Output the [X, Y] coordinate of the center of the cell containing the given text.  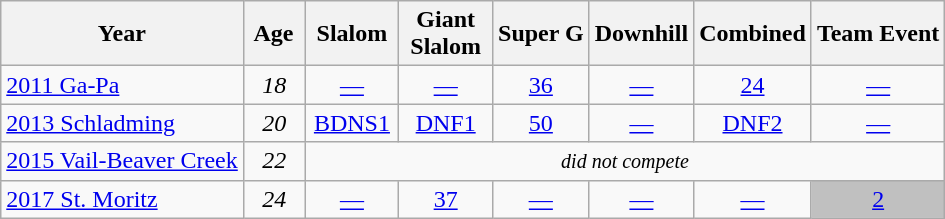
Slalom [352, 34]
50 [542, 123]
2017 St. Moritz [122, 199]
37 [446, 199]
BDNS1 [352, 123]
Year [122, 34]
did not compete [625, 161]
22 [274, 161]
Super G [542, 34]
Combined [753, 34]
DNF1 [446, 123]
Age [274, 34]
Team Event [878, 34]
36 [542, 85]
2 [878, 199]
Downhill [641, 34]
2013 Schladming [122, 123]
DNF2 [753, 123]
Giant Slalom [446, 34]
2011 Ga-Pa [122, 85]
2015 Vail-Beaver Creek [122, 161]
18 [274, 85]
20 [274, 123]
